Locate the cell with the specified text and output its [x, y] center coordinate. 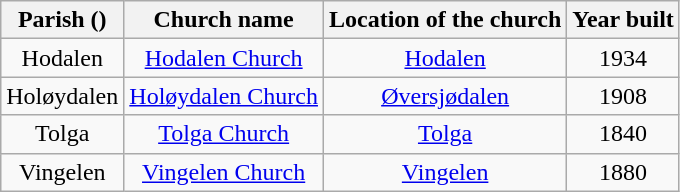
Parish () [62, 20]
Øversjødalen [444, 96]
Church name [224, 20]
1840 [624, 134]
1908 [624, 96]
1934 [624, 58]
Holøydalen Church [224, 96]
Location of the church [444, 20]
Vingelen Church [224, 172]
Year built [624, 20]
Holøydalen [62, 96]
1880 [624, 172]
Hodalen Church [224, 58]
Tolga Church [224, 134]
